Return the (X, Y) coordinate for the center point of the cell that contains the specified text.  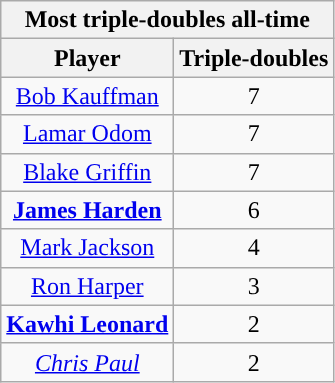
6 (254, 210)
Mark Jackson (88, 248)
Triple-doubles (254, 58)
4 (254, 248)
James Harden (88, 210)
3 (254, 286)
Lamar Odom (88, 134)
Bob Kauffman (88, 96)
Ron Harper (88, 286)
Blake Griffin (88, 172)
Chris Paul (88, 362)
Most triple-doubles all-time (168, 20)
Player (88, 58)
Kawhi Leonard (88, 324)
